Search for the cell housing the specified text and yield its [X, Y] center coordinate. 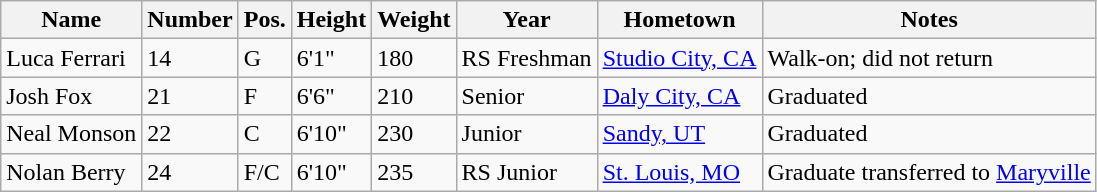
210 [414, 96]
Walk-on; did not return [929, 58]
Year [526, 20]
Daly City, CA [680, 96]
6'6" [331, 96]
22 [190, 134]
Senior [526, 96]
21 [190, 96]
Pos. [264, 20]
24 [190, 172]
Josh Fox [72, 96]
180 [414, 58]
Name [72, 20]
RS Freshman [526, 58]
Sandy, UT [680, 134]
14 [190, 58]
F [264, 96]
F/C [264, 172]
Graduate transferred to Maryville [929, 172]
G [264, 58]
C [264, 134]
235 [414, 172]
RS Junior [526, 172]
Weight [414, 20]
Height [331, 20]
St. Louis, MO [680, 172]
Neal Monson [72, 134]
Notes [929, 20]
Studio City, CA [680, 58]
Hometown [680, 20]
Luca Ferrari [72, 58]
Number [190, 20]
230 [414, 134]
Nolan Berry [72, 172]
Junior [526, 134]
6'1" [331, 58]
